Extract the (x, y) coordinate from the center of the cell holding the provided text.  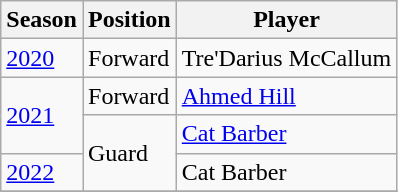
Tre'Darius McCallum (286, 58)
Position (129, 20)
Season (42, 20)
Guard (129, 153)
2022 (42, 172)
2021 (42, 115)
Player (286, 20)
2020 (42, 58)
Ahmed Hill (286, 96)
